Locate the cell with the specified text and output its (X, Y) center coordinate. 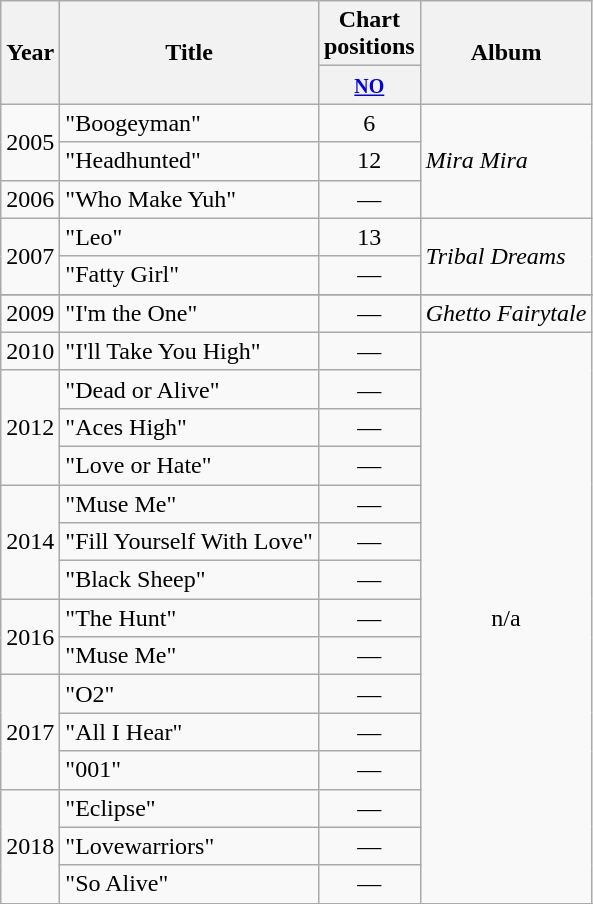
Mira Mira (506, 161)
12 (369, 161)
Ghetto Fairytale (506, 313)
Title (190, 52)
2010 (30, 351)
2007 (30, 256)
"Headhunted" (190, 161)
"Fill Yourself With Love" (190, 542)
"Love or Hate" (190, 465)
n/a (506, 618)
"Aces High" (190, 427)
2005 (30, 142)
"Dead or Alive" (190, 389)
2009 (30, 313)
"Boogeyman" (190, 123)
2017 (30, 732)
"All I Hear" (190, 732)
"Lovewarriors" (190, 846)
NO (369, 85)
Album (506, 52)
Chart positions (369, 34)
"So Alive" (190, 884)
2018 (30, 846)
6 (369, 123)
"The Hunt" (190, 618)
"Who Make Yuh" (190, 199)
"Leo" (190, 237)
"I'm the One" (190, 313)
13 (369, 237)
2006 (30, 199)
"001" (190, 770)
2014 (30, 541)
"Black Sheep" (190, 580)
2012 (30, 427)
2016 (30, 637)
Year (30, 52)
"Eclipse" (190, 808)
"Fatty Girl" (190, 275)
Tribal Dreams (506, 256)
"I'll Take You High" (190, 351)
"O2" (190, 694)
